Search for the cell housing the specified text and yield its (x, y) center coordinate. 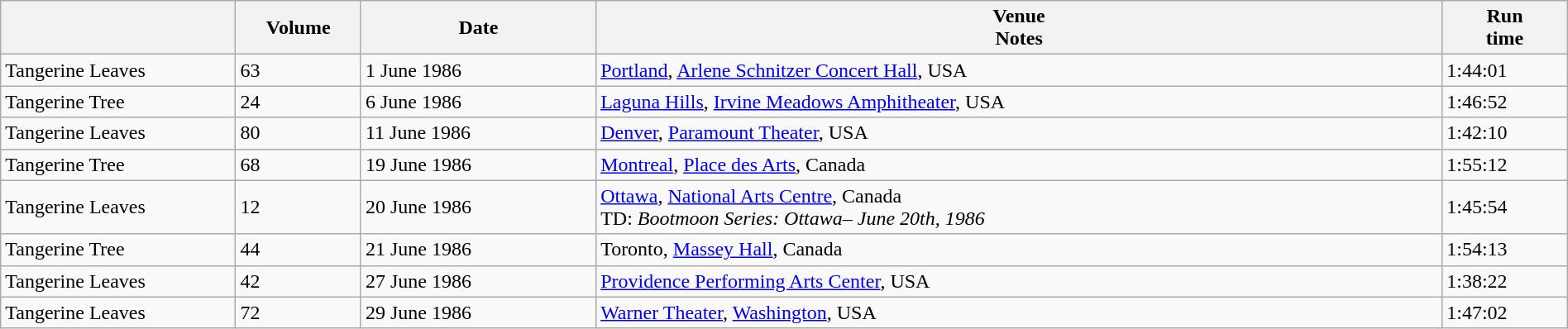
1 June 1986 (478, 70)
Ottawa, National Arts Centre, CanadaTD: Bootmoon Series: Ottawa– June 20th, 1986 (1019, 207)
Montreal, Place des Arts, Canada (1019, 164)
80 (299, 133)
11 June 1986 (478, 133)
VenueNotes (1019, 28)
19 June 1986 (478, 164)
20 June 1986 (478, 207)
44 (299, 250)
Toronto, Massey Hall, Canada (1019, 250)
Runtime (1505, 28)
29 June 1986 (478, 312)
24 (299, 102)
Denver, Paramount Theater, USA (1019, 133)
Portland, Arlene Schnitzer Concert Hall, USA (1019, 70)
1:45:54 (1505, 207)
1:42:10 (1505, 133)
1:44:01 (1505, 70)
1:55:12 (1505, 164)
Providence Performing Arts Center, USA (1019, 281)
21 June 1986 (478, 250)
68 (299, 164)
Warner Theater, Washington, USA (1019, 312)
63 (299, 70)
Date (478, 28)
72 (299, 312)
6 June 1986 (478, 102)
Volume (299, 28)
12 (299, 207)
1:46:52 (1505, 102)
Laguna Hills, Irvine Meadows Amphitheater, USA (1019, 102)
27 June 1986 (478, 281)
1:38:22 (1505, 281)
1:47:02 (1505, 312)
1:54:13 (1505, 250)
42 (299, 281)
